Extract the [x, y] coordinate from the center of the cell holding the provided text.  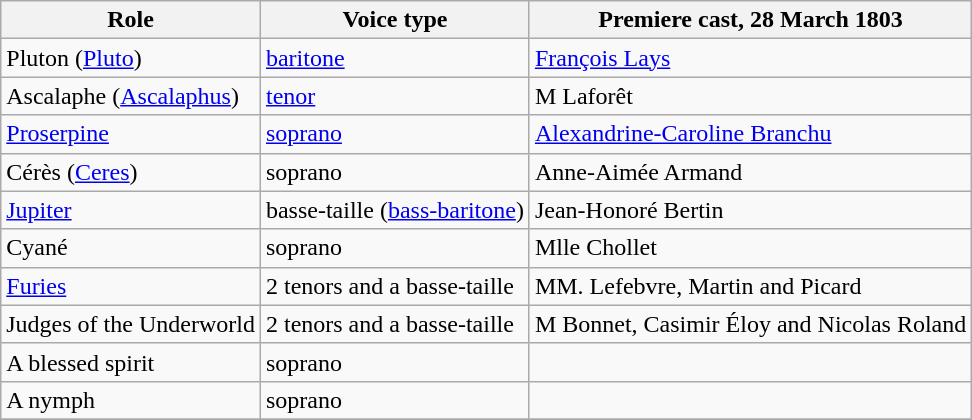
Cérès (Ceres) [131, 172]
A nymph [131, 400]
Jupiter [131, 210]
Premiere cast, 28 March 1803 [750, 20]
Cyané [131, 248]
basse-taille (bass-baritone) [394, 210]
baritone [394, 58]
MM. Lefebvre, Martin and Picard [750, 286]
Anne-Aimée Armand [750, 172]
M Laforêt [750, 96]
Furies [131, 286]
Proserpine [131, 134]
Alexandrine-Caroline Branchu [750, 134]
Role [131, 20]
Jean-Honoré Bertin [750, 210]
Pluton (Pluto) [131, 58]
Ascalaphe (Ascalaphus) [131, 96]
Voice type [394, 20]
M Bonnet, Casimir Éloy and Nicolas Roland [750, 324]
A blessed spirit [131, 362]
Judges of the Underworld [131, 324]
Mlle Chollet [750, 248]
François Lays [750, 58]
tenor [394, 96]
